Pinpoint the cell where the given text exists, returning its (X, Y) midpoint coordinate. 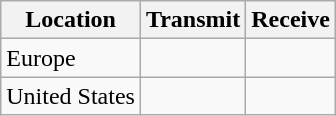
Transmit (192, 20)
United States (71, 96)
Receive (291, 20)
Location (71, 20)
Europe (71, 58)
